For the text-containing cell, return its midpoint in [x, y] coordinate format. 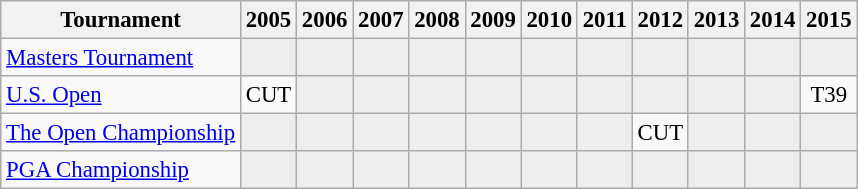
2007 [381, 20]
T39 [829, 95]
2011 [604, 20]
2006 [325, 20]
2005 [268, 20]
2010 [549, 20]
2012 [660, 20]
2014 [773, 20]
The Open Championship [121, 133]
2008 [437, 20]
U.S. Open [121, 95]
Masters Tournament [121, 58]
2015 [829, 20]
2009 [493, 20]
PGA Championship [121, 170]
2013 [716, 20]
Tournament [121, 20]
